Return (x, y) of the center of cell containing provided text 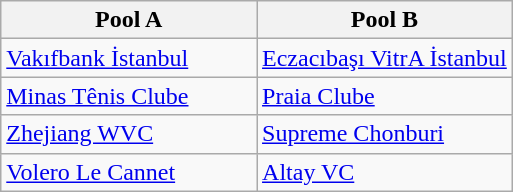
Eczacıbaşı VitrA İstanbul (385, 58)
Minas Tênis Clube (129, 96)
Praia Clube (385, 96)
Supreme Chonburi (385, 134)
Vakıfbank İstanbul (129, 58)
Volero Le Cannet (129, 172)
Altay VC (385, 172)
Pool A (129, 20)
Pool B (385, 20)
Zhejiang WVC (129, 134)
